Extract the (x, y) coordinate from the center of the cell holding the provided text.  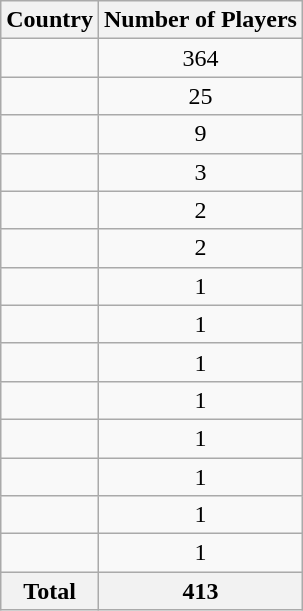
3 (200, 172)
25 (200, 96)
364 (200, 58)
Country (50, 20)
9 (200, 134)
Total (50, 591)
Number of Players (200, 20)
413 (200, 591)
